Pinpoint the cell where the given text exists, returning its (x, y) midpoint coordinate. 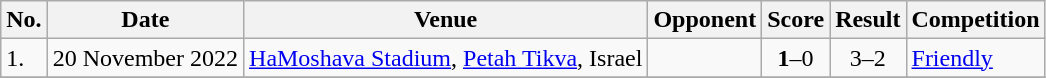
20 November 2022 (145, 58)
Friendly (976, 58)
Competition (976, 20)
Score (796, 20)
3–2 (868, 58)
HaMoshava Stadium, Petah Tikva, Israel (446, 58)
1–0 (796, 58)
Venue (446, 20)
No. (24, 20)
Date (145, 20)
Result (868, 20)
1. (24, 58)
Opponent (705, 20)
